Output the (x, y) coordinate of the center of the cell containing the given text.  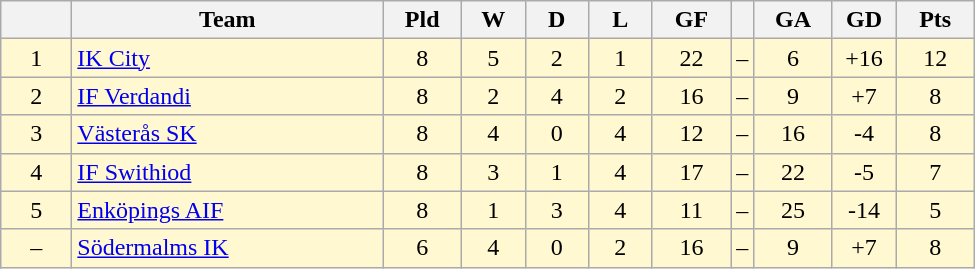
-4 (864, 134)
IF Verdandi (228, 96)
25 (794, 210)
IK City (228, 58)
7 (936, 172)
Södermalms IK (228, 248)
Västerås SK (228, 134)
L (621, 20)
11 (692, 210)
GF (692, 20)
-14 (864, 210)
17 (692, 172)
Pld (422, 20)
-5 (864, 172)
GA (794, 20)
Pts (936, 20)
+16 (864, 58)
Team (228, 20)
IF Swithiod (228, 172)
Enköpings AIF (228, 210)
GD (864, 20)
D (557, 20)
W (493, 20)
